Search for the cell housing the specified text and yield its [X, Y] center coordinate. 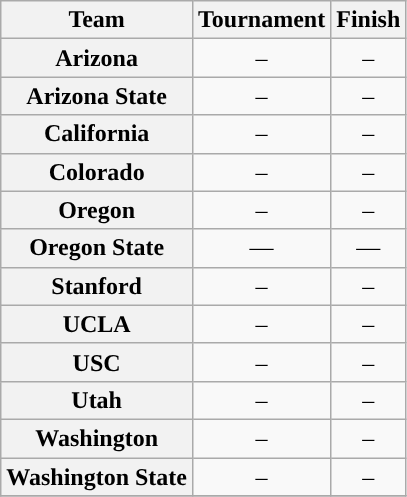
Team [97, 20]
Washington [97, 438]
Stanford [97, 286]
Arizona [97, 58]
Finish [368, 20]
Oregon State [97, 248]
Oregon [97, 210]
Tournament [262, 20]
USC [97, 362]
Washington State [97, 477]
UCLA [97, 324]
California [97, 134]
Colorado [97, 172]
Arizona State [97, 96]
Utah [97, 400]
